Return the [x, y] coordinate for the center point of the cell that contains the specified text.  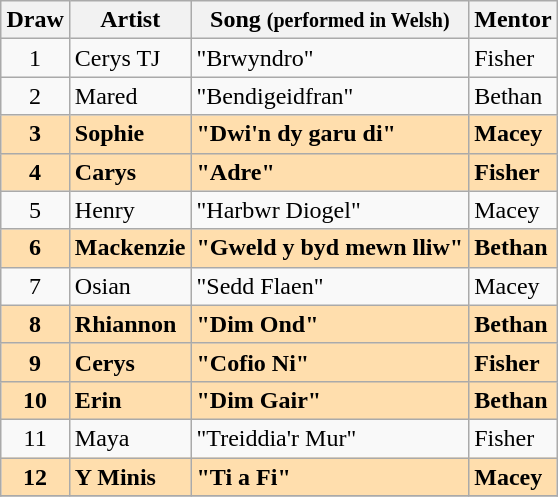
"Dim Ond" [330, 324]
Osian [130, 286]
"Brwyndro" [330, 58]
8 [35, 324]
"Harbwr Diogel" [330, 210]
Sophie [130, 134]
"Treiddia'r Mur" [330, 438]
"Dwi'n dy garu di" [330, 134]
"Adre" [330, 172]
5 [35, 210]
Maya [130, 438]
Artist [130, 20]
"Gweld y byd mewn lliw" [330, 248]
Song (performed in Welsh) [330, 20]
"Ti a Fi" [330, 477]
Y Minis [130, 477]
Mackenzie [130, 248]
3 [35, 134]
10 [35, 400]
Draw [35, 20]
7 [35, 286]
"Dim Gair" [330, 400]
12 [35, 477]
1 [35, 58]
"Bendigeidfran" [330, 96]
Cerys TJ [130, 58]
4 [35, 172]
Cerys [130, 362]
Rhiannon [130, 324]
Carys [130, 172]
2 [35, 96]
Mentor [513, 20]
"Sedd Flaen" [330, 286]
6 [35, 248]
Henry [130, 210]
Mared [130, 96]
Erin [130, 400]
9 [35, 362]
"Cofio Ni" [330, 362]
11 [35, 438]
